Return [X, Y] of the center of cell containing provided text 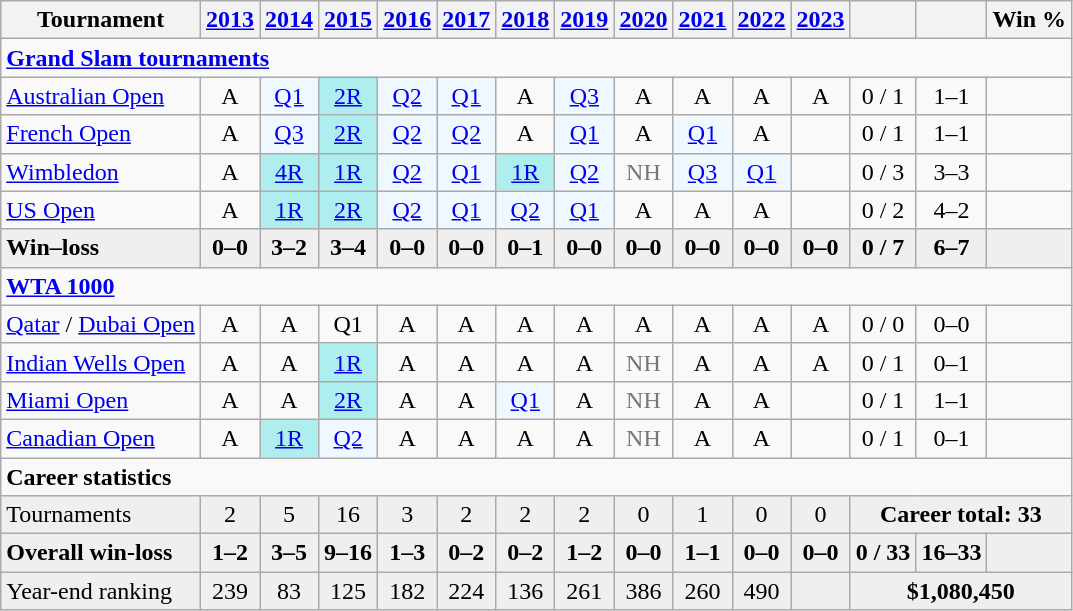
136 [526, 591]
3–4 [348, 248]
Year-end ranking [101, 591]
490 [762, 591]
Career total: 33 [960, 515]
1–3 [408, 553]
2016 [408, 20]
Qatar / Dubai Open [101, 324]
16 [348, 515]
3–3 [952, 172]
5 [290, 515]
260 [702, 591]
2020 [644, 20]
Overall win-loss [101, 553]
0 / 2 [883, 210]
Canadian Open [101, 438]
386 [644, 591]
83 [290, 591]
16–33 [952, 553]
9–16 [348, 553]
3 [408, 515]
French Open [101, 134]
Tournament [101, 20]
Career statistics [536, 477]
0 / 33 [883, 553]
1 [702, 515]
261 [584, 591]
2013 [230, 20]
Miami Open [101, 400]
182 [408, 591]
Grand Slam tournaments [536, 58]
6–7 [952, 248]
0 / 7 [883, 248]
224 [466, 591]
4R [290, 172]
2023 [820, 20]
3–5 [290, 553]
2018 [526, 20]
Indian Wells Open [101, 362]
2019 [584, 20]
$1,080,450 [960, 591]
2014 [290, 20]
2017 [466, 20]
3–2 [290, 248]
Win % [1030, 20]
2022 [762, 20]
0 / 0 [883, 324]
0 / 3 [883, 172]
239 [230, 591]
Win–loss [101, 248]
WTA 1000 [536, 286]
125 [348, 591]
2021 [702, 20]
Australian Open [101, 96]
Tournaments [101, 515]
2015 [348, 20]
US Open [101, 210]
4–2 [952, 210]
Wimbledon [101, 172]
